Output the [X, Y] coordinate of the center of the cell containing the given text.  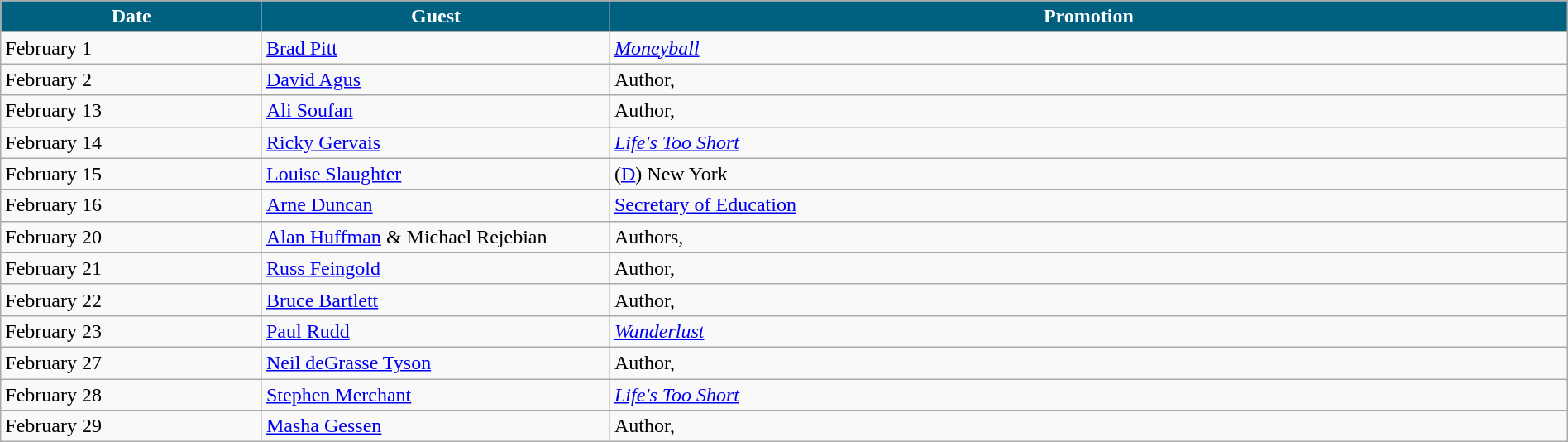
Arne Duncan [435, 205]
Guest [435, 17]
Ali Soufan [435, 111]
Date [131, 17]
Masha Gessen [435, 426]
Promotion [1088, 17]
Russ Feingold [435, 268]
February 2 [131, 79]
February 20 [131, 237]
February 15 [131, 174]
Bruce Bartlett [435, 300]
February 29 [131, 426]
February 23 [131, 331]
February 14 [131, 142]
Louise Slaughter [435, 174]
Neil deGrasse Tyson [435, 363]
Ricky Gervais [435, 142]
Paul Rudd [435, 331]
February 27 [131, 363]
Wanderlust [1088, 331]
(D) New York [1088, 174]
February 1 [131, 48]
Brad Pitt [435, 48]
February 16 [131, 205]
Moneyball [1088, 48]
February 28 [131, 395]
February 22 [131, 300]
Secretary of Education [1088, 205]
David Agus [435, 79]
February 13 [131, 111]
February 21 [131, 268]
Authors, [1088, 237]
Alan Huffman & Michael Rejebian [435, 237]
Stephen Merchant [435, 395]
